Return [X, Y] of the center of cell containing provided text 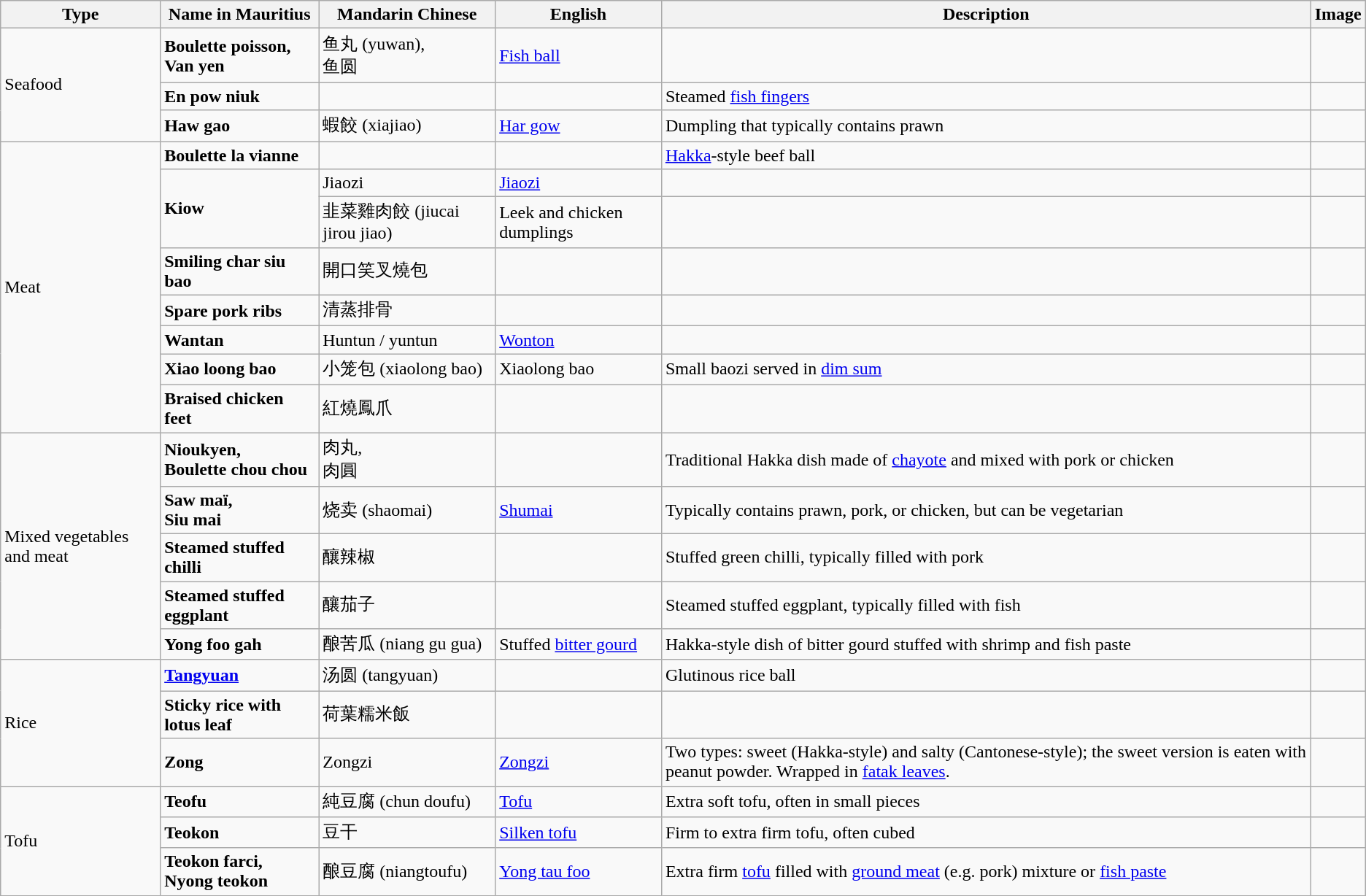
韭菜雞肉餃 (jiucai jirou jiao) [407, 223]
Mixed vegetables and meat [80, 546]
Two types: sweet (Hakka-style) and salty (Cantonese-style); the sweet version is eaten with peanut powder. Wrapped in fatak leaves. [986, 762]
釀茄子 [407, 606]
Teokon [239, 833]
釀辣椒 [407, 557]
蝦餃 (xiajiao) [407, 125]
鱼丸 (yuwan),鱼圆 [407, 55]
汤圆 (tangyuan) [407, 676]
Typically contains prawn, pork, or chicken, but can be vegetarian [986, 511]
Image [1338, 15]
Wantan [239, 340]
Leek and chicken dumplings [579, 223]
Steamed stuffed chilli [239, 557]
紅燒鳳爪 [407, 409]
Hakka-style beef ball [986, 155]
清蒸排骨 [407, 311]
肉丸,肉圓 [407, 459]
純豆腐 (chun doufu) [407, 801]
酿豆腐 (niangtoufu) [407, 871]
Type [80, 15]
Nioukyen,Boulette chou chou [239, 459]
English [579, 15]
Dumpling that typically contains prawn [986, 125]
Xiao loong bao [239, 369]
En pow niuk [239, 96]
Saw maï,Siu mai [239, 511]
Tangyuan [239, 676]
Traditional Hakka dish made of chayote and mixed with pork or chicken [986, 459]
Mandarin Chinese [407, 15]
Meat [80, 287]
Spare pork ribs [239, 311]
Name in Mauritius [239, 15]
Stuffed bitter gourd [579, 645]
Teokon farci,Nyong teokon [239, 871]
Kiow [239, 209]
開口笑叉燒包 [407, 271]
Xiaolong bao [579, 369]
烧卖 (shaomai) [407, 511]
Fish ball [579, 55]
Teofu [239, 801]
Description [986, 15]
Zong [239, 762]
Seafood [80, 85]
Har gow [579, 125]
Small baozi served in dim sum [986, 369]
小笼包 (xiaolong bao) [407, 369]
Boulette la vianne [239, 155]
Boulette poisson,Van yen [239, 55]
Sticky rice with lotus leaf [239, 715]
Yong tau foo [579, 871]
Braised chicken feet [239, 409]
Extra soft tofu, often in small pieces [986, 801]
Huntun / yuntun [407, 340]
Stuffed green chilli, typically filled with pork [986, 557]
Silken tofu [579, 833]
Steamed stuffed eggplant, typically filled with fish [986, 606]
酿苦瓜 (niang gu gua) [407, 645]
Steamed fish fingers [986, 96]
荷葉糯米飯 [407, 715]
Shumai [579, 511]
Smiling char siu bao [239, 271]
Yong foo gah [239, 645]
Hakka-style dish of bitter gourd stuffed with shrimp and fish paste [986, 645]
Extra firm tofu filled with ground meat (e.g. pork) mixture or fish paste [986, 871]
Steamed stuffed eggplant [239, 606]
Haw gao [239, 125]
Glutinous rice ball [986, 676]
Rice [80, 722]
Firm to extra firm tofu, often cubed [986, 833]
Wonton [579, 340]
豆干 [407, 833]
